Return the (x, y) coordinate for the center point of the cell that contains the specified text.  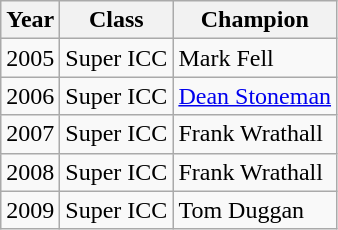
2006 (30, 96)
2007 (30, 134)
Champion (255, 20)
Class (116, 20)
2005 (30, 58)
Dean Stoneman (255, 96)
2009 (30, 210)
Year (30, 20)
Mark Fell (255, 58)
2008 (30, 172)
Tom Duggan (255, 210)
